Determine the (x, y) coordinate at the center of the cell enclosing the given text.  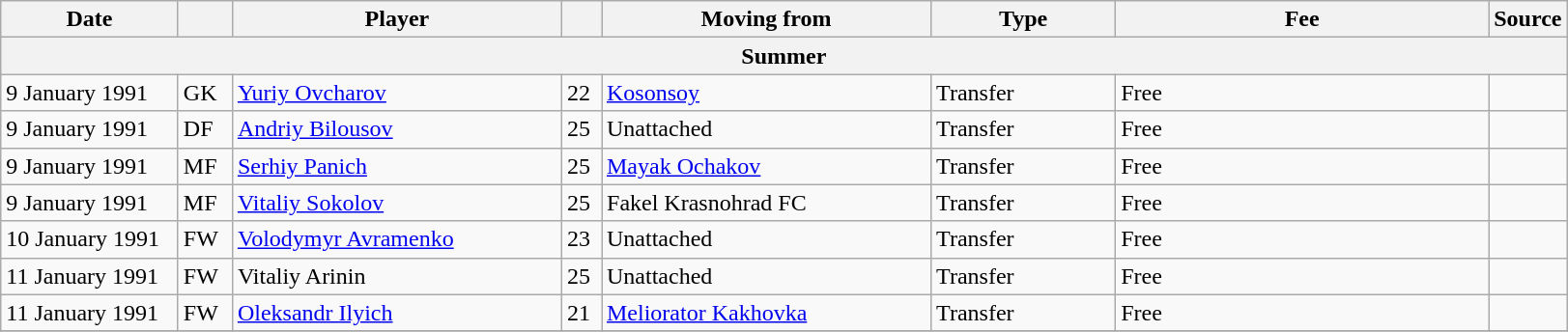
GK (205, 93)
21 (582, 313)
23 (582, 239)
10 January 1991 (90, 239)
Oleksandr Ilyich (396, 313)
Player (396, 19)
Andriy Bilousov (396, 129)
Vitaliy Sokolov (396, 203)
Fee (1302, 19)
Kosonsoy (765, 93)
Moving from (765, 19)
Serhiy Panich (396, 166)
Volodymyr Avramenko (396, 239)
Fakel Krasnohrad FC (765, 203)
22 (582, 93)
Mayak Ochakov (765, 166)
Meliorator Kakhovka (765, 313)
Vitaliy Arinin (396, 276)
DF (205, 129)
Date (90, 19)
Summer (784, 56)
Source (1528, 19)
Yuriy Ovcharov (396, 93)
Type (1024, 19)
